From the cell containing the given text, extract its center point as [x, y] coordinate. 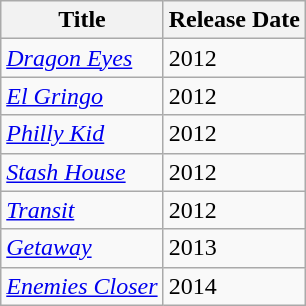
Philly Kid [82, 134]
Dragon Eyes [82, 58]
Release Date [234, 20]
Stash House [82, 172]
Title [82, 20]
El Gringo [82, 96]
Transit [82, 210]
Getaway [82, 248]
2013 [234, 248]
Enemies Closer [82, 286]
2014 [234, 286]
